Output the [x, y] coordinate of the center of the cell containing the given text.  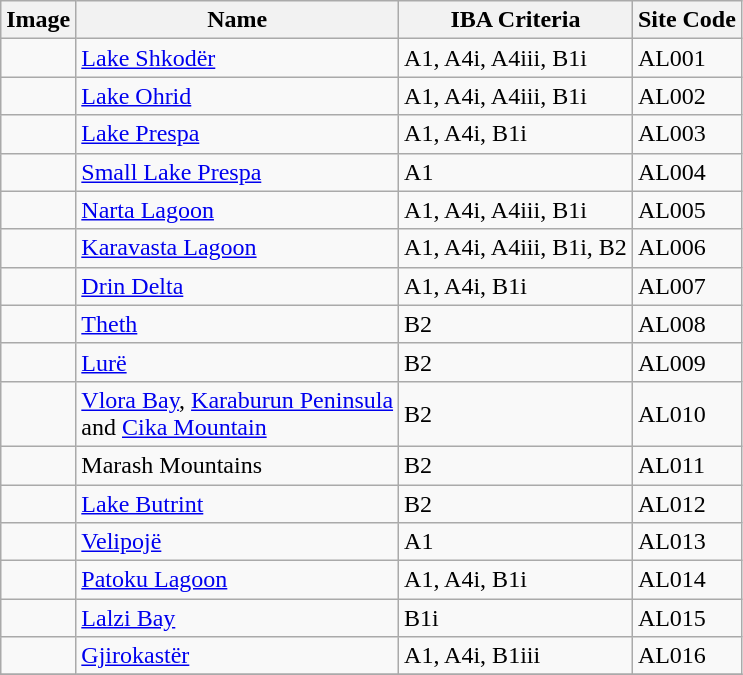
AL015 [686, 618]
Lake Shkodër [238, 58]
Lake Butrint [238, 503]
Name [238, 20]
Karavasta Lagoon [238, 248]
AL006 [686, 248]
B1i [516, 618]
AL012 [686, 503]
Lake Prespa [238, 134]
Lake Ohrid [238, 96]
AL003 [686, 134]
Site Code [686, 20]
Lurë [238, 362]
AL005 [686, 210]
AL007 [686, 286]
IBA Criteria [516, 20]
Theth [238, 324]
Small Lake Prespa [238, 172]
AL004 [686, 172]
AL009 [686, 362]
AL002 [686, 96]
Velipojë [238, 542]
AL014 [686, 580]
Image [38, 20]
Vlora Bay, Karaburun Peninsula and Cika Mountain [238, 414]
Drin Delta [238, 286]
A1, A4i, B1iii [516, 656]
AL001 [686, 58]
Narta Lagoon [238, 210]
AL013 [686, 542]
Lalzi Bay [238, 618]
Patoku Lagoon [238, 580]
Marash Mountains [238, 465]
Gjirokastër [238, 656]
AL011 [686, 465]
A1, A4i, A4iii, B1i, B2 [516, 248]
AL016 [686, 656]
AL010 [686, 414]
AL008 [686, 324]
